Capture the cell that displays the provided text and extract its [X, Y] central coordinate. 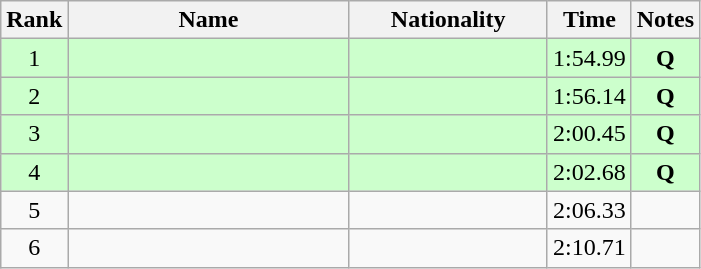
2:10.71 [589, 248]
Name [208, 20]
1:56.14 [589, 96]
5 [34, 210]
2:02.68 [589, 172]
Time [589, 20]
3 [34, 134]
2 [34, 96]
4 [34, 172]
2:06.33 [589, 210]
Rank [34, 20]
2:00.45 [589, 134]
Notes [665, 20]
1:54.99 [589, 58]
1 [34, 58]
6 [34, 248]
Nationality [448, 20]
